Provide the [X, Y] coordinate of the cell's center where the given text is located.  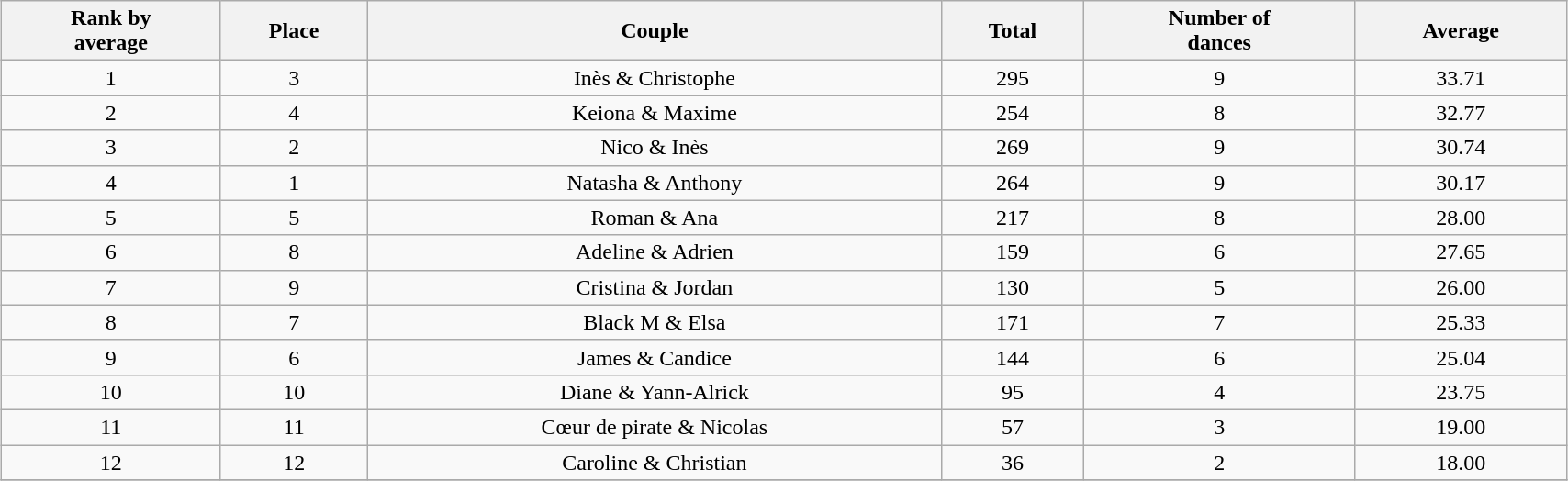
Cœur de pirate & Nicolas [655, 427]
95 [1013, 392]
36 [1013, 462]
23.75 [1461, 392]
Roman & Ana [655, 218]
57 [1013, 427]
159 [1013, 252]
Cristina & Jordan [655, 287]
27.65 [1461, 252]
30.17 [1461, 183]
295 [1013, 78]
28.00 [1461, 218]
171 [1013, 322]
Number of dances [1219, 31]
Place [294, 31]
Caroline & Christian [655, 462]
30.74 [1461, 148]
25.33 [1461, 322]
25.04 [1461, 357]
130 [1013, 287]
Adeline & Adrien [655, 252]
Rank byaverage [110, 31]
Keiona & Maxime [655, 113]
Couple [655, 31]
33.71 [1461, 78]
254 [1013, 113]
James & Candice [655, 357]
Natasha & Anthony [655, 183]
19.00 [1461, 427]
Black M & Elsa [655, 322]
Nico & Inès [655, 148]
Total [1013, 31]
18.00 [1461, 462]
264 [1013, 183]
Diane & Yann-Alrick [655, 392]
217 [1013, 218]
26.00 [1461, 287]
32.77 [1461, 113]
144 [1013, 357]
Inès & Christophe [655, 78]
269 [1013, 148]
Average [1461, 31]
